For the text-containing cell, return its midpoint in [X, Y] coordinate format. 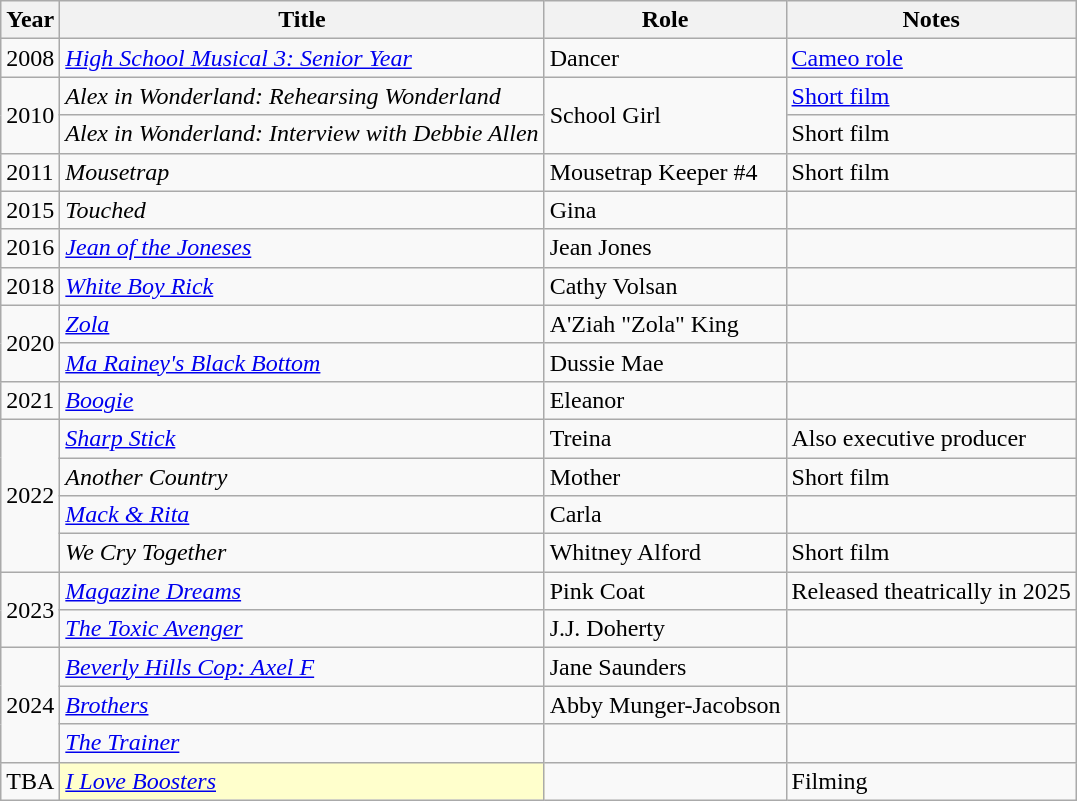
Mack & Rita [302, 515]
Jane Saunders [665, 667]
The Toxic Avenger [302, 629]
Alex in Wonderland: Rehearsing Wonderland [302, 96]
Notes [931, 20]
2018 [30, 286]
Jean Jones [665, 248]
2016 [30, 248]
High School Musical 3: Senior Year [302, 58]
2021 [30, 400]
Sharp Stick [302, 438]
TBA [30, 781]
Abby Munger-Jacobson [665, 705]
A'Ziah "Zola" King [665, 324]
Carla [665, 515]
2008 [30, 58]
J.J. Doherty [665, 629]
Ma Rainey's Black Bottom [302, 362]
Another Country [302, 477]
2024 [30, 705]
The Trainer [302, 743]
Year [30, 20]
Also executive producer [931, 438]
Mousetrap Keeper #4 [665, 172]
Touched [302, 210]
White Boy Rick [302, 286]
Cameo role [931, 58]
Mother [665, 477]
Dancer [665, 58]
2010 [30, 115]
2011 [30, 172]
Boogie [302, 400]
Dussie Mae [665, 362]
Jean of the Joneses [302, 248]
School Girl [665, 115]
2023 [30, 610]
Released theatrically in 2025 [931, 591]
Whitney Alford [665, 553]
Brothers [302, 705]
Cathy Volsan [665, 286]
Pink Coat [665, 591]
Gina [665, 210]
We Cry Together [302, 553]
Alex in Wonderland: Interview with Debbie Allen [302, 134]
Mousetrap [302, 172]
Title [302, 20]
2015 [30, 210]
Beverly Hills Cop: Axel F [302, 667]
I Love Boosters [302, 781]
2022 [30, 495]
Role [665, 20]
2020 [30, 343]
Magazine Dreams [302, 591]
Treina [665, 438]
Eleanor [665, 400]
Filming [931, 781]
Zola [302, 324]
